Pinpoint the cell where the given text exists, returning its (X, Y) midpoint coordinate. 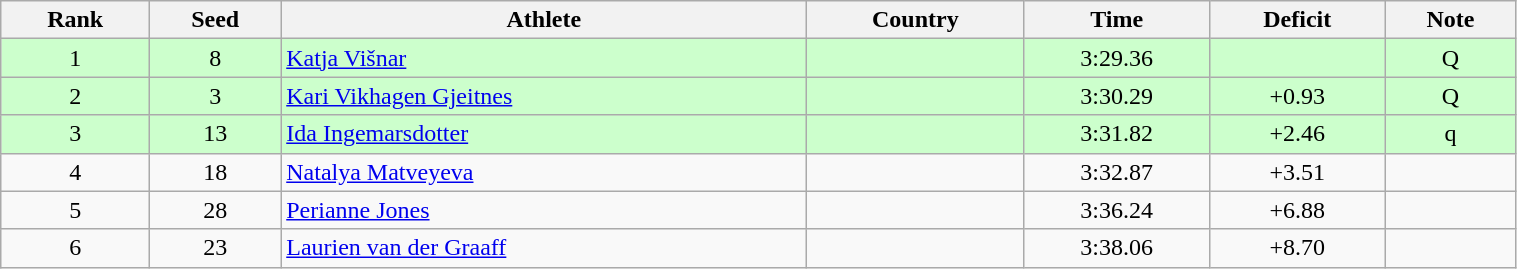
+8.70 (1298, 248)
Deficit (1298, 20)
q (1450, 134)
Seed (216, 20)
+2.46 (1298, 134)
1 (76, 58)
+3.51 (1298, 172)
3:36.24 (1117, 210)
Laurien van der Graaff (544, 248)
28 (216, 210)
3:30.29 (1117, 96)
Kari Vikhagen Gjeitnes (544, 96)
2 (76, 96)
Time (1117, 20)
+0.93 (1298, 96)
3:38.06 (1117, 248)
Perianne Jones (544, 210)
18 (216, 172)
Athlete (544, 20)
Natalya Matveyeva (544, 172)
5 (76, 210)
8 (216, 58)
13 (216, 134)
23 (216, 248)
Katja Višnar (544, 58)
3:29.36 (1117, 58)
Country (916, 20)
Note (1450, 20)
6 (76, 248)
Ida Ingemarsdotter (544, 134)
4 (76, 172)
3:32.87 (1117, 172)
3:31.82 (1117, 134)
+6.88 (1298, 210)
Rank (76, 20)
